Extract the (x, y) coordinate from the center of the cell holding the provided text.  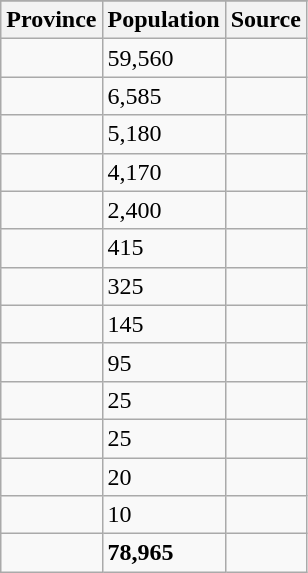
Population (164, 20)
5,180 (164, 134)
20 (164, 477)
6,585 (164, 96)
95 (164, 362)
10 (164, 515)
2,400 (164, 210)
325 (164, 286)
145 (164, 324)
Source (266, 20)
78,965 (164, 553)
4,170 (164, 172)
415 (164, 248)
Province (52, 20)
59,560 (164, 58)
